Identify which cell holds the provided text, then report its [x, y] central coordinate. 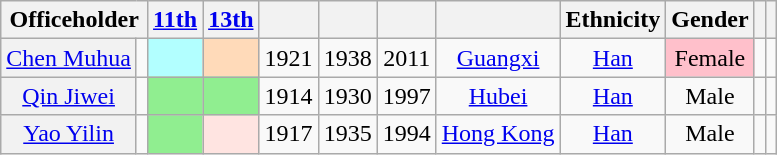
Yao Yilin [69, 134]
Hubei [498, 96]
Ethnicity [613, 20]
Guangxi [498, 58]
1930 [348, 96]
1935 [348, 134]
2011 [406, 58]
13th [231, 20]
Qin Jiwei [69, 96]
11th [176, 20]
1938 [348, 58]
Female [710, 58]
1917 [288, 134]
1997 [406, 96]
Gender [710, 20]
1994 [406, 134]
Hong Kong [498, 134]
Officeholder [74, 20]
1921 [288, 58]
Chen Muhua [69, 58]
1914 [288, 96]
